Return the (x, y) coordinate for the center point of the cell that contains the specified text.  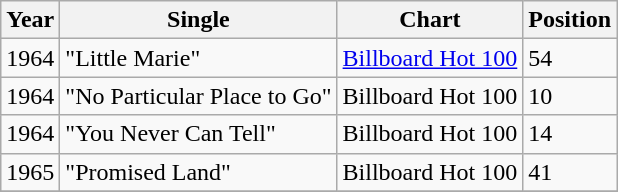
14 (570, 134)
"Promised Land" (198, 172)
"Little Marie" (198, 58)
1965 (30, 172)
"You Never Can Tell" (198, 134)
"No Particular Place to Go" (198, 96)
41 (570, 172)
54 (570, 58)
Single (198, 20)
10 (570, 96)
Position (570, 20)
Chart (430, 20)
Year (30, 20)
